Determine the (X, Y) coordinate at the center of the cell enclosing the given text.  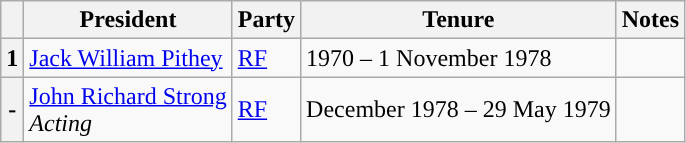
1 (12, 58)
Notes (650, 20)
1970 – 1 November 1978 (459, 58)
Jack William Pithey (128, 58)
Party (266, 20)
December 1978 – 29 May 1979 (459, 110)
President (128, 20)
Tenure (459, 20)
- (12, 110)
John Richard StrongActing (128, 110)
